Identify which cell holds the provided text, then report its (X, Y) central coordinate. 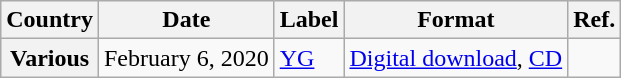
Various (50, 58)
Ref. (594, 20)
Label (309, 20)
Digital download, CD (456, 58)
Date (186, 20)
Country (50, 20)
YG (309, 58)
Format (456, 20)
February 6, 2020 (186, 58)
